Determine the (x, y) coordinate at the center of the cell enclosing the given text.  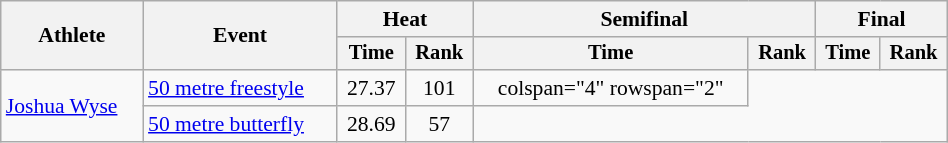
50 metre freestyle (240, 88)
50 metre butterfly (240, 124)
Event (240, 36)
Athlete (72, 36)
Joshua Wyse (72, 106)
colspan="4" rowspan="2" (611, 88)
101 (440, 88)
28.69 (372, 124)
Semifinal (644, 19)
27.37 (372, 88)
Heat (405, 19)
Final (882, 19)
57 (440, 124)
